Search for the cell housing the specified text and yield its (X, Y) center coordinate. 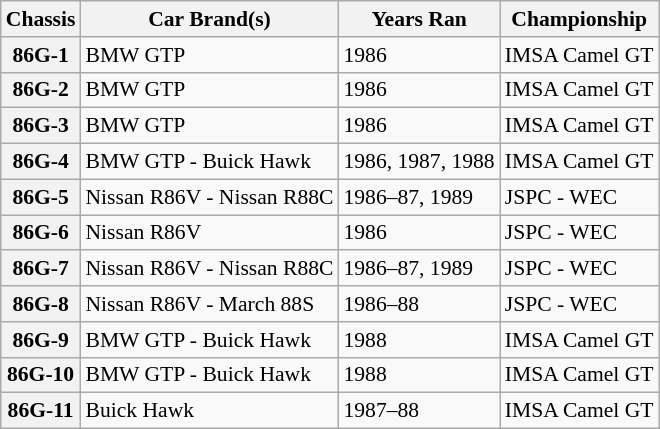
Years Ran (418, 19)
Championship (580, 19)
86G-5 (41, 197)
1987–88 (418, 411)
Buick Hawk (209, 411)
1986–88 (418, 304)
Chassis (41, 19)
86G-8 (41, 304)
86G-6 (41, 233)
86G-1 (41, 55)
Car Brand(s) (209, 19)
86G-3 (41, 126)
1986, 1987, 1988 (418, 162)
86G-9 (41, 340)
86G-7 (41, 269)
Nissan R86V (209, 233)
86G-4 (41, 162)
86G-2 (41, 90)
86G-10 (41, 375)
86G-11 (41, 411)
Nissan R86V - March 88S (209, 304)
